Scan for the cell matching the given text and deliver its (x, y) coordinate at center. 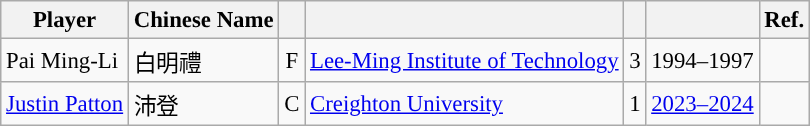
Creighton University (464, 104)
F (292, 61)
白明禮 (203, 61)
Lee-Ming Institute of Technology (464, 61)
1994–1997 (702, 61)
Chinese Name (203, 20)
Ref. (784, 20)
1 (635, 104)
3 (635, 61)
Pai Ming-Li (65, 61)
C (292, 104)
Justin Patton (65, 104)
沛登 (203, 104)
Player (65, 20)
2023–2024 (702, 104)
